Return (X, Y) of the center of cell containing provided text 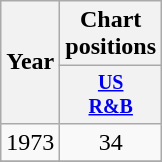
Chart positions (111, 34)
USR&B (111, 94)
Year (30, 62)
34 (111, 142)
1973 (30, 142)
